Provide the [x, y] coordinate of the cell's center where the given text is located.  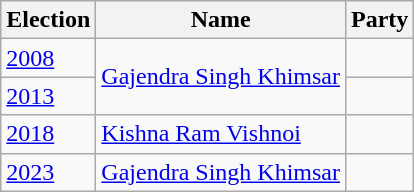
Election [48, 20]
Name [221, 20]
Party [379, 20]
2013 [48, 96]
Kishna Ram Vishnoi [221, 134]
2023 [48, 172]
2008 [48, 58]
2018 [48, 134]
